Identify which cell holds the provided text, then report its [x, y] central coordinate. 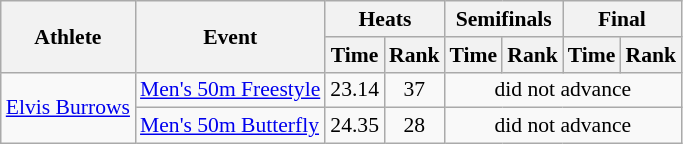
Semifinals [504, 19]
37 [414, 90]
24.35 [354, 126]
Heats [384, 19]
Elvis Burrows [68, 108]
23.14 [354, 90]
Final [622, 19]
28 [414, 126]
Men's 50m Freestyle [230, 90]
Event [230, 36]
Athlete [68, 36]
Men's 50m Butterfly [230, 126]
